Find where the given text appears and provide that cell's center as (x, y) coordinate. 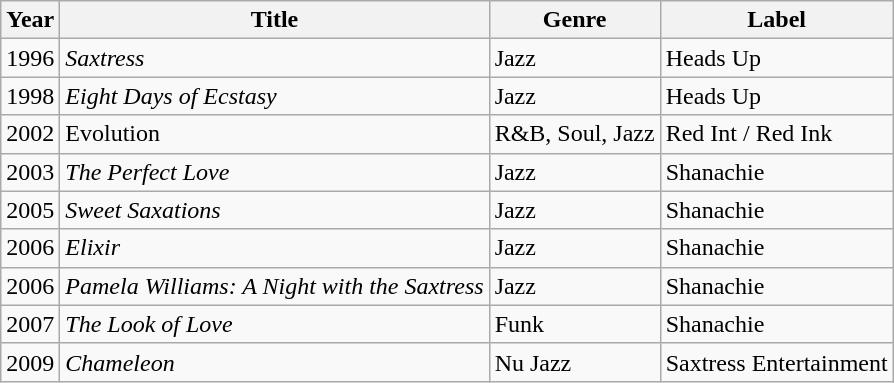
Title (274, 20)
Genre (574, 20)
Red Int / Red Ink (776, 134)
Saxtress (274, 58)
1996 (30, 58)
The Perfect Love (274, 172)
Saxtress Entertainment (776, 362)
2005 (30, 210)
Year (30, 20)
2003 (30, 172)
2007 (30, 324)
Label (776, 20)
Funk (574, 324)
Nu Jazz (574, 362)
Pamela Williams: A Night with the Saxtress (274, 286)
Chameleon (274, 362)
1998 (30, 96)
2002 (30, 134)
2009 (30, 362)
Sweet Saxations (274, 210)
Evolution (274, 134)
Elixir (274, 248)
R&B, Soul, Jazz (574, 134)
Eight Days of Ecstasy (274, 96)
The Look of Love (274, 324)
